Detect which cell encompasses the target text, then output its [X, Y] center coordinate. 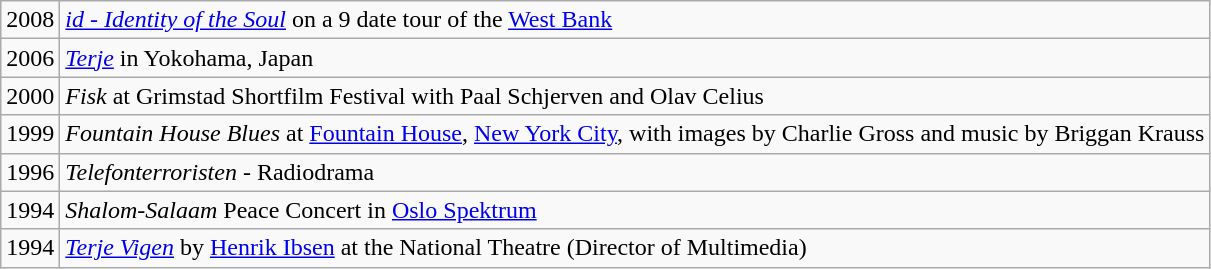
2008 [30, 20]
Shalom-Salaam Peace Concert in Oslo Spektrum [635, 210]
2000 [30, 96]
2006 [30, 58]
Fisk at Grimstad Shortfilm Festival with Paal Schjerven and Olav Celius [635, 96]
1996 [30, 172]
Fountain House Blues at Fountain House, New York City, with images by Charlie Gross and music by Briggan Krauss [635, 134]
id - Identity of the Soul on a 9 date tour of the West Bank [635, 20]
Telefonterroristen - Radiodrama [635, 172]
Terje Vigen by Henrik Ibsen at the National Theatre (Director of Multimedia) [635, 248]
1999 [30, 134]
Terje in Yokohama, Japan [635, 58]
